Determine the (x, y) coordinate at the center of the cell enclosing the given text.  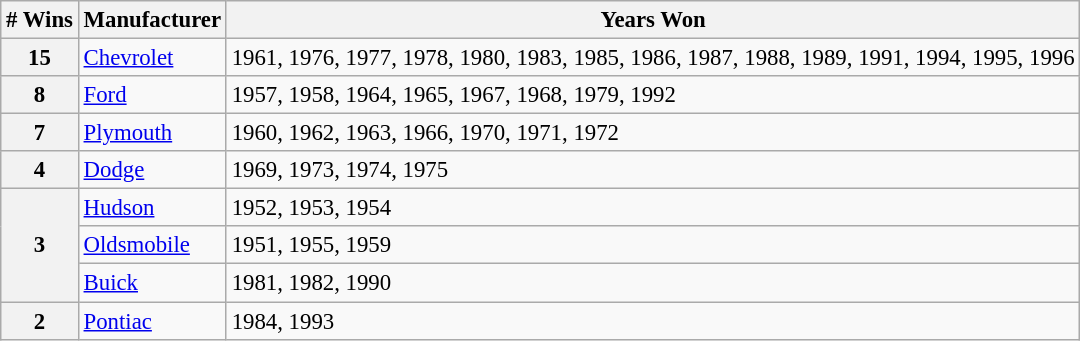
1957, 1958, 1964, 1965, 1967, 1968, 1979, 1992 (653, 95)
# Wins (40, 20)
1961, 1976, 1977, 1978, 1980, 1983, 1985, 1986, 1987, 1988, 1989, 1991, 1994, 1995, 1996 (653, 58)
1960, 1962, 1963, 1966, 1970, 1971, 1972 (653, 133)
4 (40, 170)
1969, 1973, 1974, 1975 (653, 170)
Hudson (152, 208)
8 (40, 95)
Plymouth (152, 133)
Manufacturer (152, 20)
2 (40, 321)
1981, 1982, 1990 (653, 283)
1984, 1993 (653, 321)
3 (40, 246)
Years Won (653, 20)
Chevrolet (152, 58)
Dodge (152, 170)
7 (40, 133)
Buick (152, 283)
1951, 1955, 1959 (653, 245)
15 (40, 58)
1952, 1953, 1954 (653, 208)
Oldsmobile (152, 245)
Ford (152, 95)
Pontiac (152, 321)
